Extract the (X, Y) coordinate from the center of the cell holding the provided text.  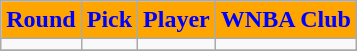
WNBA Club (286, 20)
Player (177, 20)
Pick (109, 20)
Round (41, 20)
